Determine the (x, y) coordinate at the center of the cell enclosing the given text.  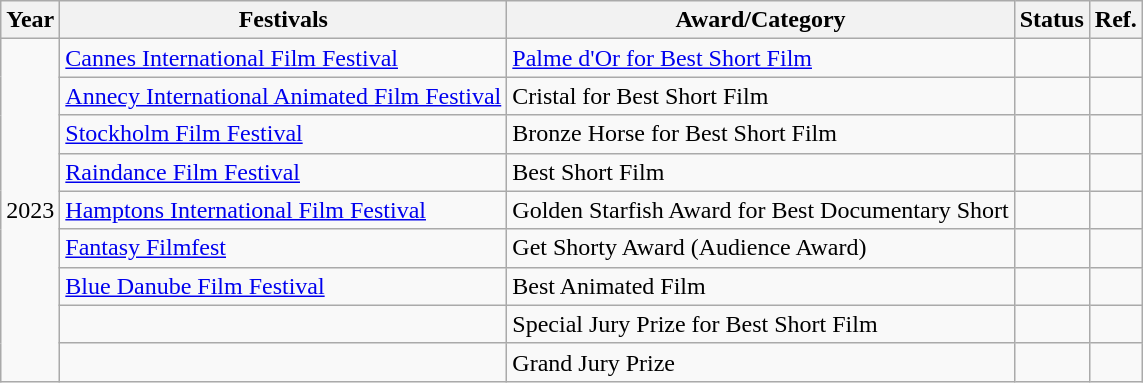
Best Short Film (760, 172)
Ref. (1116, 20)
Golden Starfish Award for Best Documentary Short (760, 210)
Blue Danube Film Festival (284, 286)
Status (1052, 20)
Best Animated Film (760, 286)
Festivals (284, 20)
Bronze Horse for Best Short Film (760, 134)
Palme d'Or for Best Short Film (760, 58)
Get Shorty Award (Audience Award) (760, 248)
Annecy International Animated Film Festival (284, 96)
Year (30, 20)
Hamptons International Film Festival (284, 210)
Award/Category (760, 20)
Grand Jury Prize (760, 362)
Fantasy Filmfest (284, 248)
Raindance Film Festival (284, 172)
Special Jury Prize for Best Short Film (760, 324)
2023 (30, 210)
Stockholm Film Festival (284, 134)
Cristal for Best Short Film (760, 96)
Cannes International Film Festival (284, 58)
